Return the [x, y] coordinate for the center point of the cell that contains the specified text.  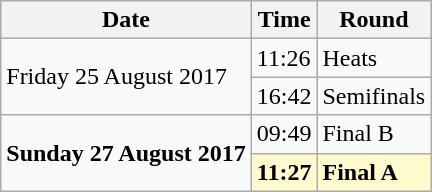
Semifinals [374, 96]
16:42 [284, 96]
Sunday 27 August 2017 [126, 153]
Date [126, 20]
Friday 25 August 2017 [126, 77]
Final A [374, 172]
11:26 [284, 58]
11:27 [284, 172]
Heats [374, 58]
Final B [374, 134]
Round [374, 20]
09:49 [284, 134]
Time [284, 20]
